Scan for the cell matching the given text and deliver its [X, Y] coordinate at center. 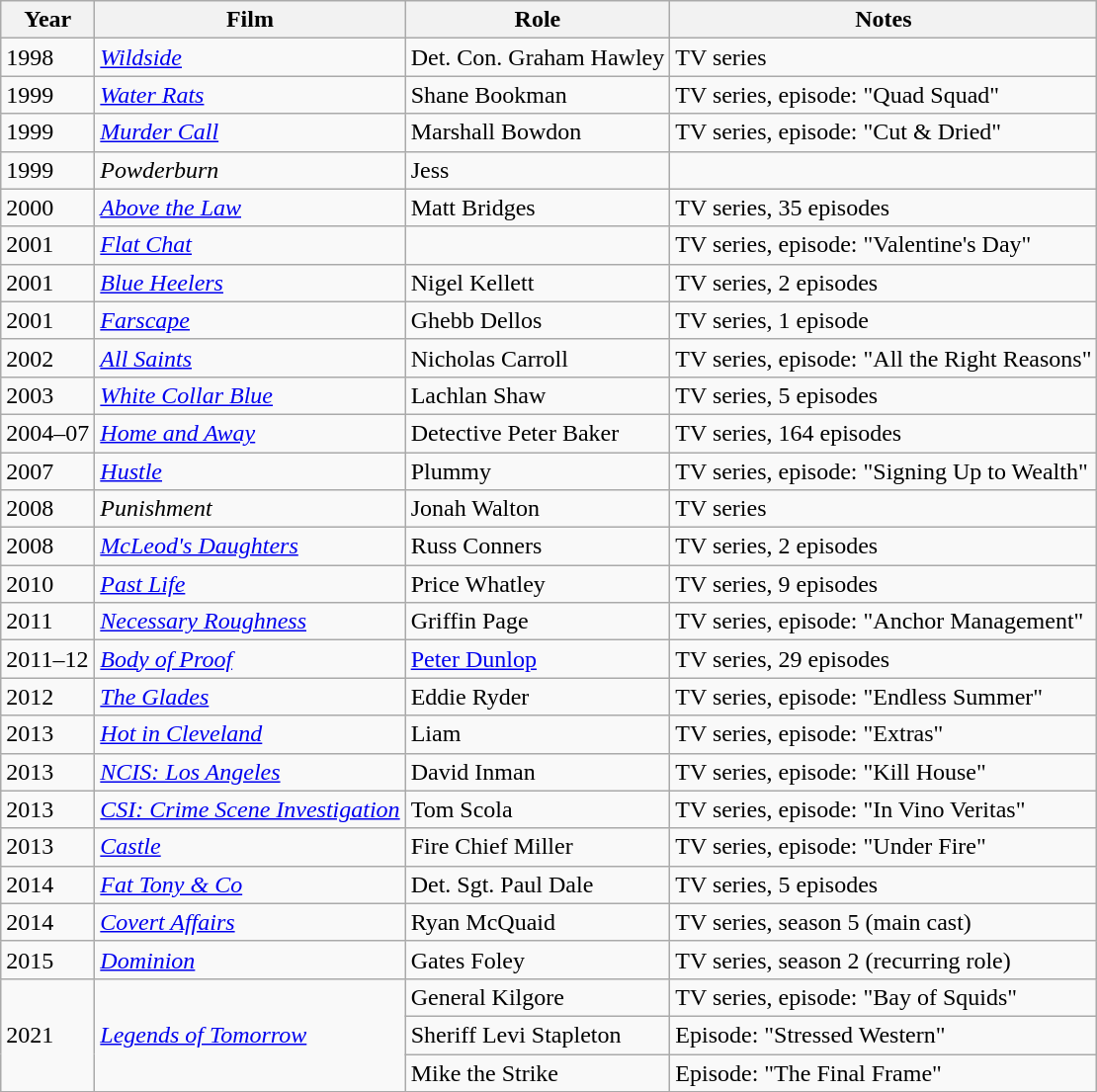
Jess [538, 170]
Det. Sgt. Paul Dale [538, 884]
2011 [47, 622]
White Collar Blue [250, 395]
1998 [47, 57]
Year [47, 20]
TV series, season 5 (main cast) [884, 922]
Hustle [250, 471]
Tom Scola [538, 809]
TV series, 1 episode [884, 320]
TV series, episode: "Valentine's Day" [884, 245]
2021 [47, 1035]
Plummy [538, 471]
Ghebb Dellos [538, 320]
TV series, episode: "Signing Up to Wealth" [884, 471]
TV series, 164 episodes [884, 433]
Murder Call [250, 132]
2003 [47, 395]
Film [250, 20]
NCIS: Los Angeles [250, 772]
Water Rats [250, 95]
Ryan McQuaid [538, 922]
TV series, 35 episodes [884, 208]
Wildside [250, 57]
Nicholas Carroll [538, 358]
Dominion [250, 960]
Notes [884, 20]
2010 [47, 584]
2004–07 [47, 433]
Gates Foley [538, 960]
Body of Proof [250, 659]
TV series, episode: "In Vino Veritas" [884, 809]
Matt Bridges [538, 208]
Lachlan Shaw [538, 395]
Mike the Strike [538, 1072]
Liam [538, 734]
Episode: "Stressed Western" [884, 1035]
Marshall Bowdon [538, 132]
Castle [250, 847]
Griffin Page [538, 622]
2012 [47, 697]
TV series, episode: "Anchor Management" [884, 622]
TV series, 29 episodes [884, 659]
CSI: Crime Scene Investigation [250, 809]
Legends of Tomorrow [250, 1035]
Blue Heelers [250, 283]
All Saints [250, 358]
TV series, episode: "Extras" [884, 734]
TV series, episode: "Kill House" [884, 772]
Punishment [250, 509]
Price Whatley [538, 584]
TV series, episode: "Bay of Squids" [884, 997]
Fat Tony & Co [250, 884]
Farscape [250, 320]
Eddie Ryder [538, 697]
Covert Affairs [250, 922]
Russ Conners [538, 546]
Above the Law [250, 208]
Role [538, 20]
Necessary Roughness [250, 622]
Powderburn [250, 170]
TV series, season 2 (recurring role) [884, 960]
TV series, episode: "Under Fire" [884, 847]
Past Life [250, 584]
Detective Peter Baker [538, 433]
Det. Con. Graham Hawley [538, 57]
TV series, episode: "Quad Squad" [884, 95]
Nigel Kellett [538, 283]
Hot in Cleveland [250, 734]
Episode: "The Final Frame" [884, 1072]
Jonah Walton [538, 509]
General Kilgore [538, 997]
Sheriff Levi Stapleton [538, 1035]
Flat Chat [250, 245]
2011–12 [47, 659]
2002 [47, 358]
McLeod's Daughters [250, 546]
Home and Away [250, 433]
TV series, 9 episodes [884, 584]
2007 [47, 471]
Peter Dunlop [538, 659]
TV series, episode: "All the Right Reasons" [884, 358]
TV series, episode: "Endless Summer" [884, 697]
2000 [47, 208]
The Glades [250, 697]
TV series, episode: "Cut & Dried" [884, 132]
2015 [47, 960]
David Inman [538, 772]
Shane Bookman [538, 95]
Fire Chief Miller [538, 847]
